Provide the (X, Y) coordinate of the cell's center where the given text is located.  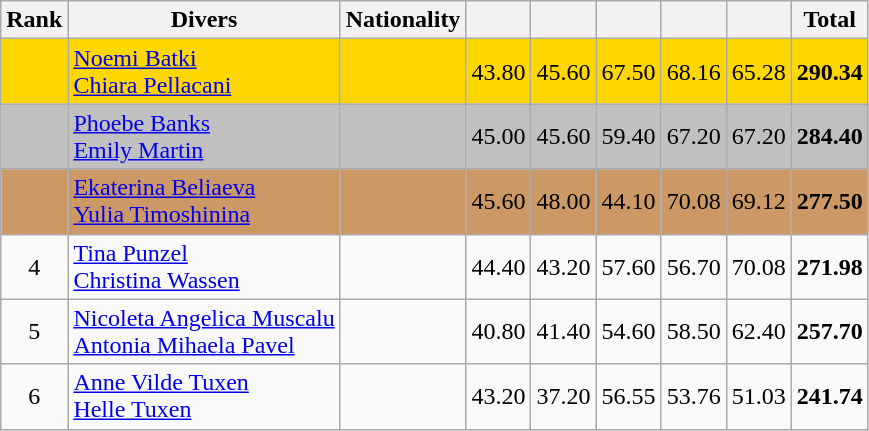
54.60 (628, 332)
271.98 (830, 266)
Noemi BatkiChiara Pellacani (204, 72)
Tina PunzelChristina Wassen (204, 266)
Phoebe BanksEmily Martin (204, 136)
58.50 (694, 332)
290.34 (830, 72)
Divers (204, 20)
41.40 (564, 332)
Anne Vilde TuxenHelle Tuxen (204, 396)
43.80 (498, 72)
56.70 (694, 266)
45.00 (498, 136)
284.40 (830, 136)
257.70 (830, 332)
Nationality (403, 20)
Total (830, 20)
5 (34, 332)
68.16 (694, 72)
56.55 (628, 396)
Ekaterina BeliaevaYulia Timoshinina (204, 202)
6 (34, 396)
Rank (34, 20)
51.03 (758, 396)
59.40 (628, 136)
Nicoleta Angelica MuscaluAntonia Mihaela Pavel (204, 332)
44.40 (498, 266)
48.00 (564, 202)
67.50 (628, 72)
241.74 (830, 396)
37.20 (564, 396)
62.40 (758, 332)
40.80 (498, 332)
4 (34, 266)
44.10 (628, 202)
65.28 (758, 72)
53.76 (694, 396)
57.60 (628, 266)
277.50 (830, 202)
69.12 (758, 202)
